Find where the given text appears and provide that cell's center as [x, y] coordinate. 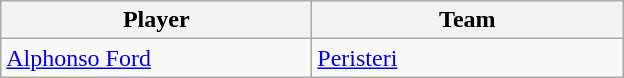
Team [468, 20]
Peristeri [468, 58]
Player [156, 20]
Alphonso Ford [156, 58]
